Extract the (x, y) coordinate from the center of the cell holding the provided text.  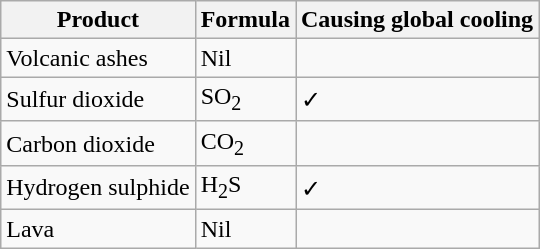
Volcanic ashes (98, 58)
CO2 (245, 143)
Sulfur dioxide (98, 99)
Hydrogen sulphide (98, 188)
Causing global cooling (418, 20)
H2S (245, 188)
Product (98, 20)
Carbon dioxide (98, 143)
SO2 (245, 99)
Lava (98, 229)
Formula (245, 20)
